Locate the cell with the specified text and output its (X, Y) center coordinate. 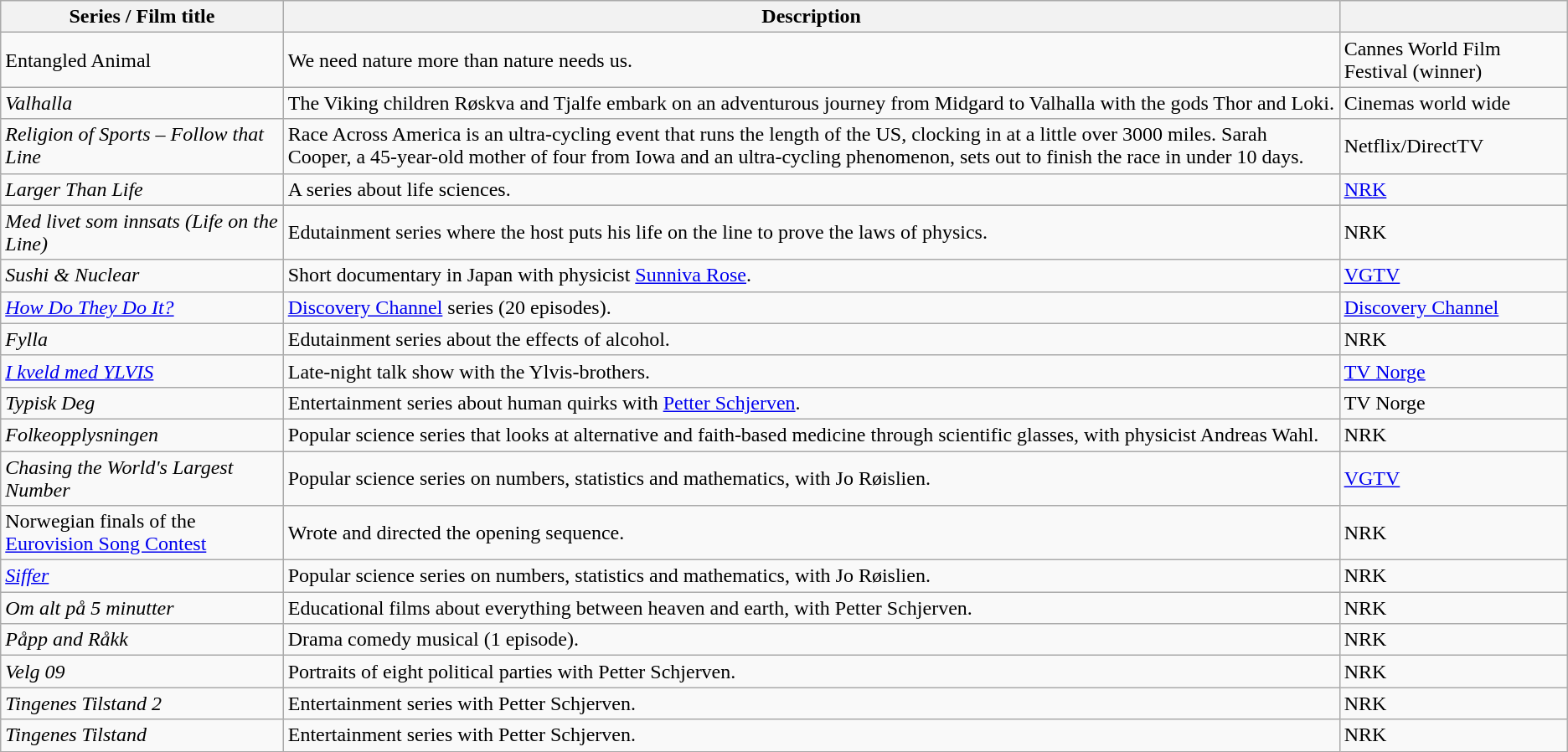
Drama comedy musical (1 episode). (811, 640)
Entertainment series about human quirks with Petter Schjerven. (811, 403)
Cinemas world wide (1453, 103)
How Do They Do It? (142, 307)
Om alt på 5 minutter (142, 608)
Påpp and Råkk (142, 640)
Med livet som innsats (Life on the Line) (142, 233)
Series / Film title (142, 17)
Sushi & Nuclear (142, 276)
Typisk Deg (142, 403)
Cannes World Film Festival (winner) (1453, 60)
Norwegian finals of the Eurovision Song Contest (142, 533)
Discovery Channel series (20 episodes). (811, 307)
Tingenes Tilstand 2 (142, 703)
Wrote and directed the opening sequence. (811, 533)
Folkeopplysningen (142, 435)
Discovery Channel (1453, 307)
Popular science series that looks at alternative and faith-based medicine through scientific glasses, with physicist Andreas Wahl. (811, 435)
Larger Than Life (142, 189)
Late-night talk show with the Ylvis-brothers. (811, 371)
Entangled Animal (142, 60)
Siffer (142, 576)
Chasing the World's Largest Number (142, 477)
Fylla (142, 339)
We need nature more than nature needs us. (811, 60)
Portraits of eight political parties with Petter Schjerven. (811, 672)
Educational films about everything between heaven and earth, with Petter Schjerven. (811, 608)
Edutainment series where the host puts his life on the line to prove the laws of physics. (811, 233)
Velg 09 (142, 672)
Edutainment series about the effects of alcohol. (811, 339)
I kveld med YLVIS (142, 371)
Description (811, 17)
A series about life sciences. (811, 189)
Tingenes Tilstand (142, 735)
The Viking children Røskva and Tjalfe embark on an adventurous journey from Midgard to Valhalla with the gods Thor and Loki. (811, 103)
Netflix/DirectTV (1453, 146)
Religion of Sports – Follow that Line (142, 146)
Short documentary in Japan with physicist Sunniva Rose. (811, 276)
Valhalla (142, 103)
